Return [x, y] of the center of cell containing provided text 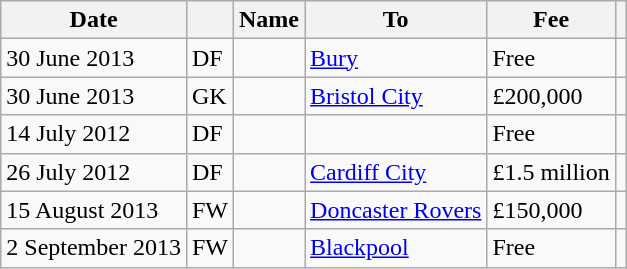
Doncaster Rovers [396, 210]
£200,000 [551, 96]
15 August 2013 [94, 210]
Bury [396, 58]
Blackpool [396, 248]
Date [94, 20]
To [396, 20]
Name [270, 20]
26 July 2012 [94, 172]
£1.5 million [551, 172]
£150,000 [551, 210]
14 July 2012 [94, 134]
Fee [551, 20]
2 September 2013 [94, 248]
GK [210, 96]
Cardiff City [396, 172]
Bristol City [396, 96]
